Return (x, y) of the center of cell containing provided text 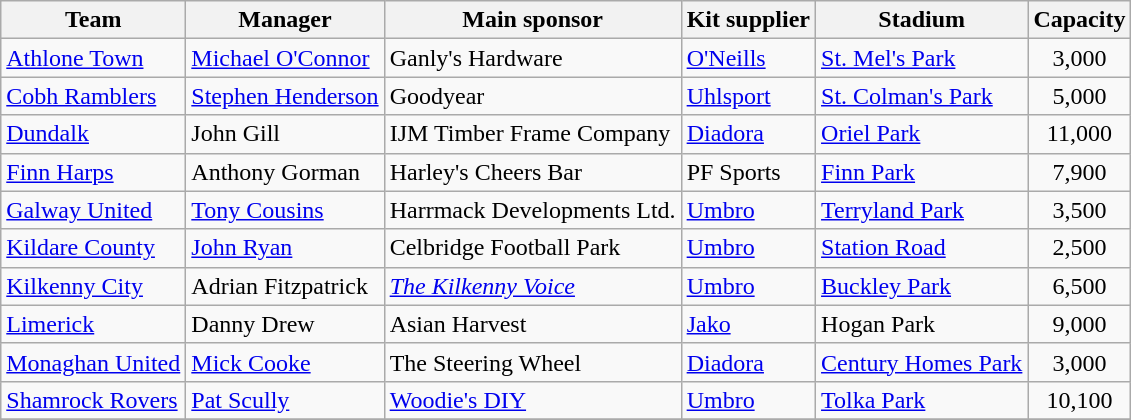
St. Colman's Park (922, 96)
Danny Drew (285, 324)
Main sponsor (532, 20)
Kit supplier (748, 20)
3,500 (1080, 210)
Ganly's Hardware (532, 58)
6,500 (1080, 286)
Athlone Town (94, 58)
Uhlsport (748, 96)
Dundalk (94, 134)
Finn Park (922, 172)
Woodie's DIY (532, 400)
Kildare County (94, 248)
Tony Cousins (285, 210)
IJM Timber Frame Company (532, 134)
John Gill (285, 134)
9,000 (1080, 324)
The Kilkenny Voice (532, 286)
Jako (748, 324)
John Ryan (285, 248)
Limerick (94, 324)
Shamrock Rovers (94, 400)
Mick Cooke (285, 362)
PF Sports (748, 172)
Manager (285, 20)
Oriel Park (922, 134)
Adrian Fitzpatrick (285, 286)
Cobh Ramblers (94, 96)
Michael O'Connor (285, 58)
Buckley Park (922, 286)
Terryland Park (922, 210)
2,500 (1080, 248)
Harrmack Developments Ltd. (532, 210)
Stadium (922, 20)
Finn Harps (94, 172)
10,100 (1080, 400)
The Steering Wheel (532, 362)
Monaghan United (94, 362)
St. Mel's Park (922, 58)
11,000 (1080, 134)
Celbridge Football Park (532, 248)
Tolka Park (922, 400)
Hogan Park (922, 324)
Stephen Henderson (285, 96)
Team (94, 20)
Anthony Gorman (285, 172)
Harley's Cheers Bar (532, 172)
Asian Harvest (532, 324)
Kilkenny City (94, 286)
Galway United (94, 210)
Pat Scully (285, 400)
Century Homes Park (922, 362)
7,900 (1080, 172)
5,000 (1080, 96)
Goodyear (532, 96)
Capacity (1080, 20)
O'Neills (748, 58)
Station Road (922, 248)
